For the text-containing cell, return its midpoint in (x, y) coordinate format. 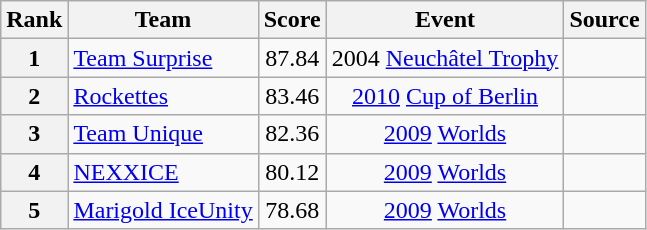
Team Surprise (163, 58)
NEXXICE (163, 172)
87.84 (292, 58)
Rank (34, 20)
2 (34, 96)
Team Unique (163, 134)
Team (163, 20)
3 (34, 134)
4 (34, 172)
Event (445, 20)
Marigold IceUnity (163, 210)
80.12 (292, 172)
Source (604, 20)
2010 Cup of Berlin (445, 96)
Score (292, 20)
2004 Neuchâtel Trophy (445, 58)
5 (34, 210)
Rockettes (163, 96)
83.46 (292, 96)
82.36 (292, 134)
1 (34, 58)
78.68 (292, 210)
